Pinpoint the cell where the given text exists, returning its [X, Y] midpoint coordinate. 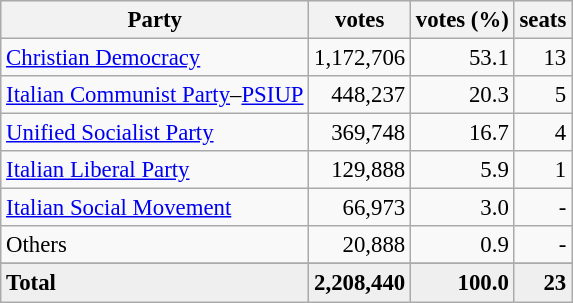
100.0 [463, 283]
votes (%) [463, 20]
13 [542, 58]
Others [155, 245]
Christian Democracy [155, 58]
53.1 [463, 58]
Total [155, 283]
5.9 [463, 170]
seats [542, 20]
448,237 [360, 95]
2,208,440 [360, 283]
1,172,706 [360, 58]
0.9 [463, 245]
369,748 [360, 133]
3.0 [463, 208]
16.7 [463, 133]
Italian Communist Party–PSIUP [155, 95]
votes [360, 20]
5 [542, 95]
1 [542, 170]
Unified Socialist Party [155, 133]
Italian Liberal Party [155, 170]
23 [542, 283]
Party [155, 20]
20,888 [360, 245]
66,973 [360, 208]
20.3 [463, 95]
Italian Social Movement [155, 208]
4 [542, 133]
129,888 [360, 170]
